Return [x, y] of the center of cell containing provided text 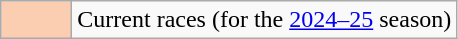
Current races (for the 2024–25 season) [264, 20]
